Scan for the cell matching the given text and deliver its [x, y] coordinate at center. 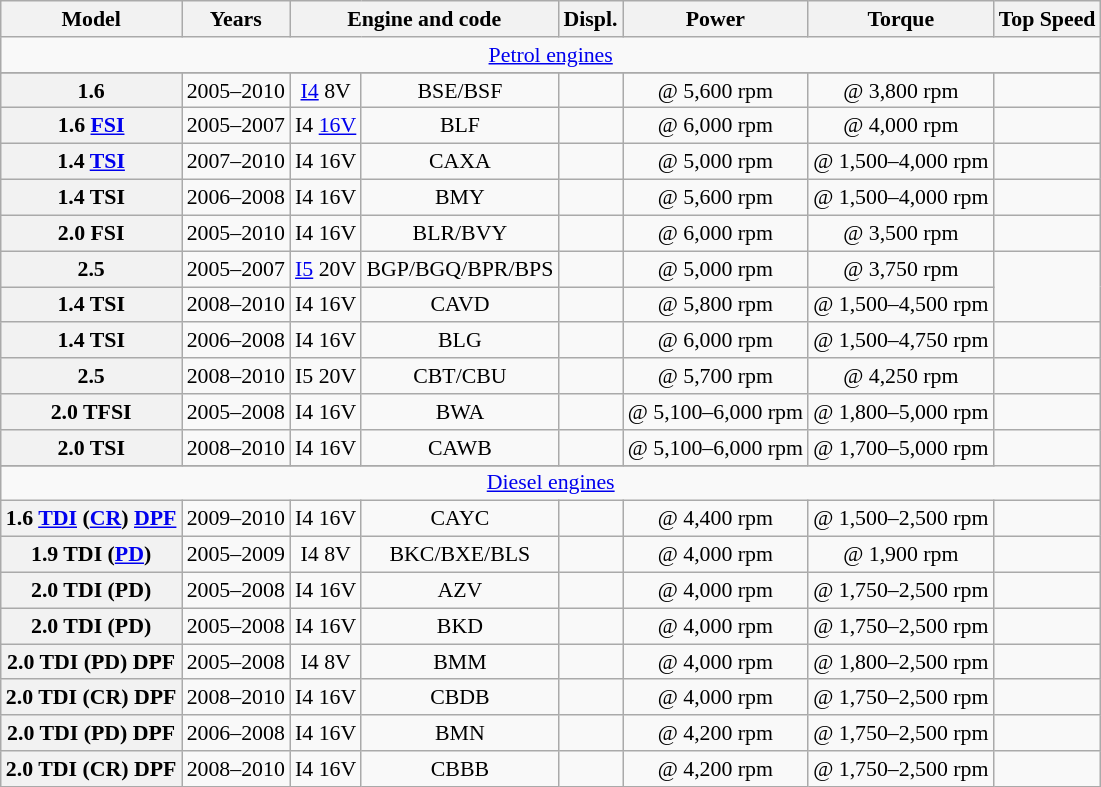
Diesel engines [551, 483]
2007–2010 [236, 161]
2.0 TFSI [92, 411]
BMN [460, 733]
1.6 FSI [92, 125]
Years [236, 18]
BKD [460, 626]
BGP/BGQ/BPR/BPS [460, 268]
CAVD [460, 304]
BKC/BXE/BLS [460, 554]
Top Speed [1048, 18]
Engine and code [424, 18]
Torque [900, 18]
Power [716, 18]
@ 3,500 rpm [900, 233]
1.6 TDI (CR) DPF [92, 518]
@ 1,900 rpm [900, 554]
@ 3,800 rpm [900, 90]
@ 3,750 rpm [900, 268]
BWA [460, 411]
CBBB [460, 768]
BLG [460, 340]
2.0 TSI [92, 447]
CAWB [460, 447]
CAXA [460, 161]
@ 1,500–4,750 rpm [900, 340]
@ 1,500–4,500 rpm [900, 304]
BMY [460, 197]
@ 5,700 rpm [716, 375]
2005–2009 [236, 554]
@ 1,800–2,500 rpm [900, 661]
@ 1,500–2,500 rpm [900, 518]
Model [92, 18]
1.9 TDI (PD) [92, 554]
BMM [460, 661]
@ 5,800 rpm [716, 304]
@ 1,800–5,000 rpm [900, 411]
2009–2010 [236, 518]
AZV [460, 590]
1.6 [92, 90]
Petrol engines [551, 54]
CBT/CBU [460, 375]
@ 4,250 rpm [900, 375]
BLR/BVY [460, 233]
@ 4,400 rpm [716, 518]
BSE/BSF [460, 90]
CAYC [460, 518]
BLF [460, 125]
Displ. [590, 18]
2.0 FSI [92, 233]
CBDB [460, 697]
@ 1,700–5,000 rpm [900, 447]
